From the cell containing the given text, extract its center point as [x, y] coordinate. 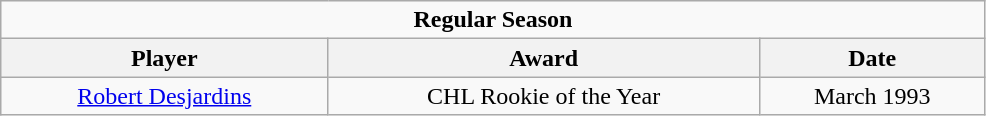
Date [872, 58]
Regular Season [493, 20]
Award [544, 58]
Player [164, 58]
March 1993 [872, 96]
CHL Rookie of the Year [544, 96]
Robert Desjardins [164, 96]
